Output the [x, y] coordinate of the center of the cell containing the given text.  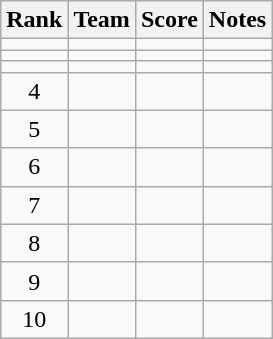
Team [102, 20]
4 [34, 91]
Notes [237, 20]
Score [169, 20]
6 [34, 167]
5 [34, 129]
7 [34, 205]
Rank [34, 20]
10 [34, 319]
8 [34, 243]
9 [34, 281]
